Provide the [X, Y] coordinate of the cell's center where the given text is located.  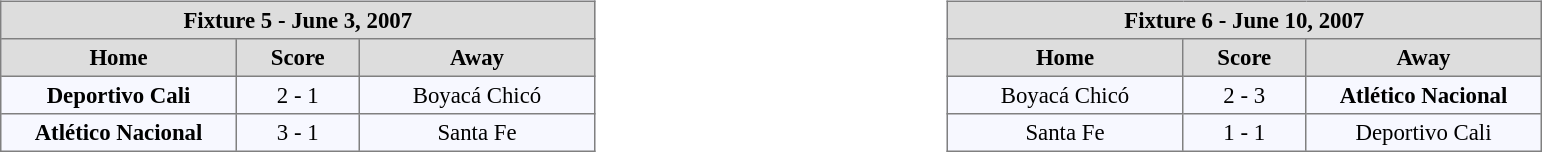
2 - 1 [298, 95]
Fixture 6 - June 10, 2007 [1244, 20]
2 - 3 [1244, 95]
3 - 1 [298, 133]
1 - 1 [1244, 133]
Fixture 5 - June 3, 2007 [298, 20]
